Provide the [X, Y] coordinate of the cell's center where the given text is located.  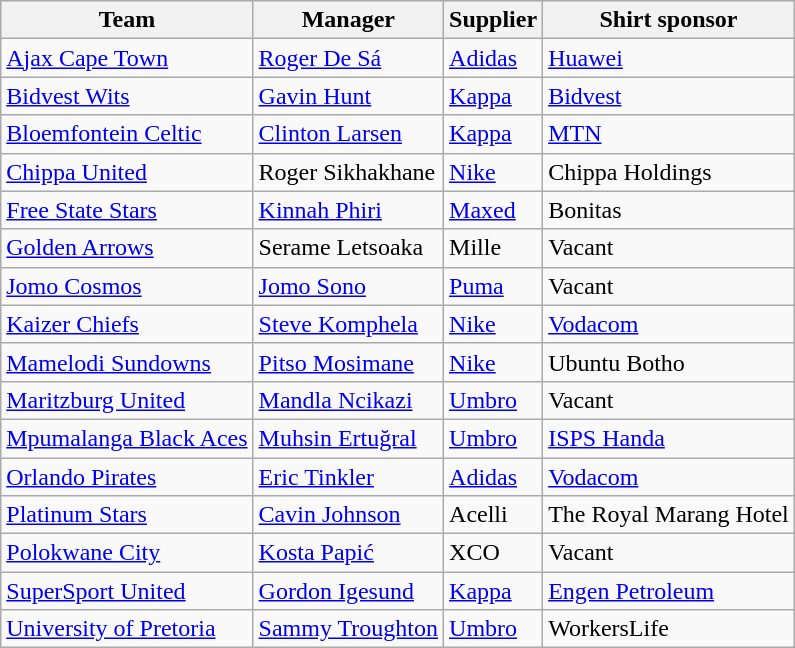
ISPS Handa [669, 438]
Orlando Pirates [127, 477]
Team [127, 20]
Chippa United [127, 172]
Ubuntu Botho [669, 362]
Engen Petroleum [669, 591]
MTN [669, 134]
University of Pretoria [127, 629]
WorkersLife [669, 629]
XCO [494, 553]
Sammy Troughton [348, 629]
Clinton Larsen [348, 134]
Jomo Cosmos [127, 286]
Muhsin Ertuğral [348, 438]
Kaizer Chiefs [127, 324]
Kinnah Phiri [348, 210]
Roger De Sá [348, 58]
Steve Komphela [348, 324]
Bidvest Wits [127, 96]
Pitso Mosimane [348, 362]
Acelli [494, 515]
Gavin Hunt [348, 96]
Shirt sponsor [669, 20]
Kosta Papić [348, 553]
Ajax Cape Town [127, 58]
Mandla Ncikazi [348, 400]
Mille [494, 248]
Jomo Sono [348, 286]
Cavin Johnson [348, 515]
Free State Stars [127, 210]
SuperSport United [127, 591]
Golden Arrows [127, 248]
Bloemfontein Celtic [127, 134]
Bidvest [669, 96]
Mpumalanga Black Aces [127, 438]
Eric Tinkler [348, 477]
Maxed [494, 210]
Huawei [669, 58]
Puma [494, 286]
Mamelodi Sundowns [127, 362]
Roger Sikhakhane [348, 172]
Bonitas [669, 210]
Gordon Igesund [348, 591]
Platinum Stars [127, 515]
Manager [348, 20]
Serame Letsoaka [348, 248]
Chippa Holdings [669, 172]
Maritzburg United [127, 400]
Polokwane City [127, 553]
The Royal Marang Hotel [669, 515]
Supplier [494, 20]
